From the cell containing the given text, extract its center point as (x, y) coordinate. 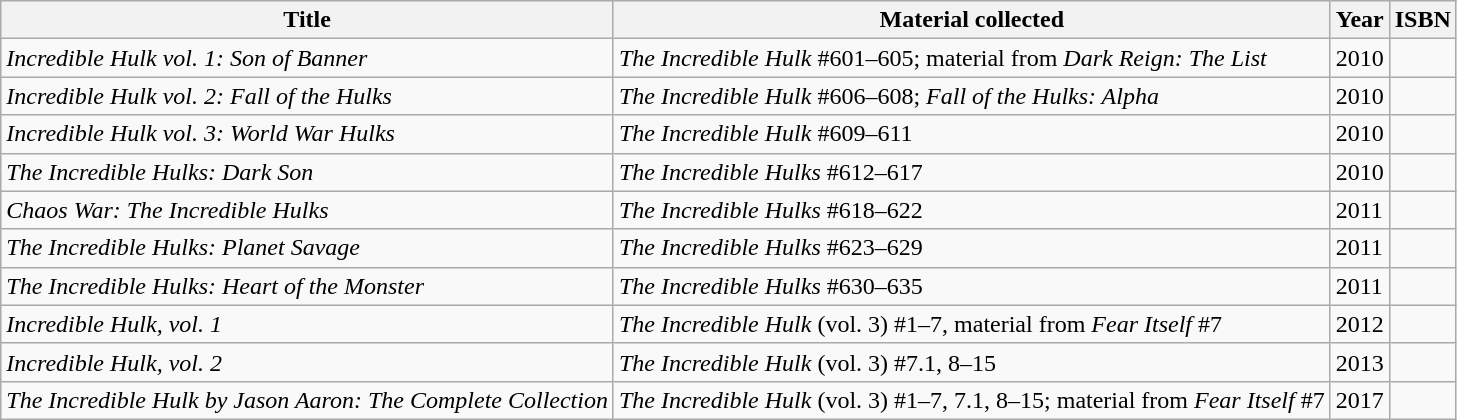
The Incredible Hulk (vol. 3) #7.1, 8–15 (972, 362)
The Incredible Hulk (vol. 3) #1–7, 7.1, 8–15; material from Fear Itself #7 (972, 400)
The Incredible Hulks #618–622 (972, 210)
The Incredible Hulks #623–629 (972, 248)
The Incredible Hulk (vol. 3) #1–7, material from Fear Itself #7 (972, 324)
Year (1360, 20)
Title (308, 20)
Incredible Hulk, vol. 1 (308, 324)
The Incredible Hulks: Heart of the Monster (308, 286)
The Incredible Hulks: Planet Savage (308, 248)
2017 (1360, 400)
Incredible Hulk vol. 3: World War Hulks (308, 134)
The Incredible Hulks: Dark Son (308, 172)
Chaos War: The Incredible Hulks (308, 210)
Material collected (972, 20)
The Incredible Hulk by Jason Aaron: The Complete Collection (308, 400)
The Incredible Hulks #630–635 (972, 286)
Incredible Hulk vol. 1: Son of Banner (308, 58)
Incredible Hulk, vol. 2 (308, 362)
Incredible Hulk vol. 2: Fall of the Hulks (308, 96)
2013 (1360, 362)
The Incredible Hulks #612–617 (972, 172)
2012 (1360, 324)
The Incredible Hulk #601–605; material from Dark Reign: The List (972, 58)
ISBN (1422, 20)
The Incredible Hulk #606–608; Fall of the Hulks: Alpha (972, 96)
The Incredible Hulk #609–611 (972, 134)
